Identify which cell holds the provided text, then report its (X, Y) central coordinate. 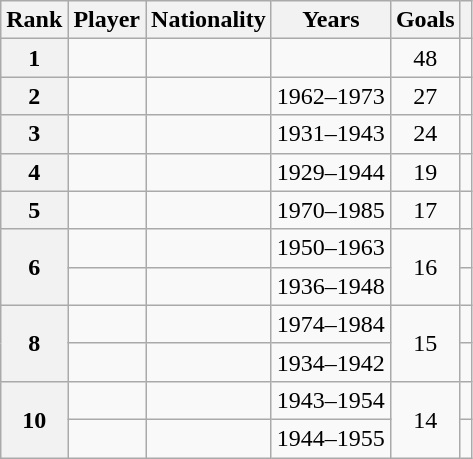
8 (34, 343)
1962–1973 (330, 96)
48 (425, 58)
17 (425, 210)
Rank (34, 20)
1943–1954 (330, 400)
Player (107, 20)
2 (34, 96)
3 (34, 134)
14 (425, 419)
19 (425, 172)
24 (425, 134)
Goals (425, 20)
16 (425, 267)
10 (34, 419)
1974–1984 (330, 324)
27 (425, 96)
1 (34, 58)
1934–1942 (330, 362)
1944–1955 (330, 438)
Nationality (209, 20)
4 (34, 172)
1929–1944 (330, 172)
Years (330, 20)
1936–1948 (330, 286)
1950–1963 (330, 248)
15 (425, 343)
6 (34, 267)
5 (34, 210)
1970–1985 (330, 210)
1931–1943 (330, 134)
